From the cell containing the given text, extract its center point as (x, y) coordinate. 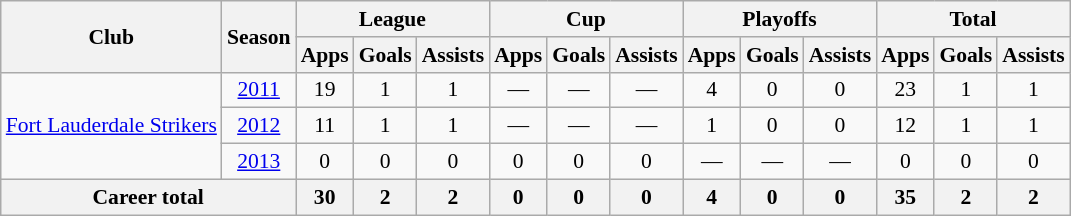
23 (905, 90)
30 (325, 197)
Playoffs (780, 19)
35 (905, 197)
19 (325, 90)
11 (325, 126)
Fort Lauderdale Strikers (112, 126)
2012 (259, 126)
Career total (148, 197)
League (393, 19)
2011 (259, 90)
Season (259, 36)
Cup (586, 19)
Total (973, 19)
12 (905, 126)
2013 (259, 162)
Club (112, 36)
